Determine the [X, Y] coordinate at the center of the cell enclosing the given text.  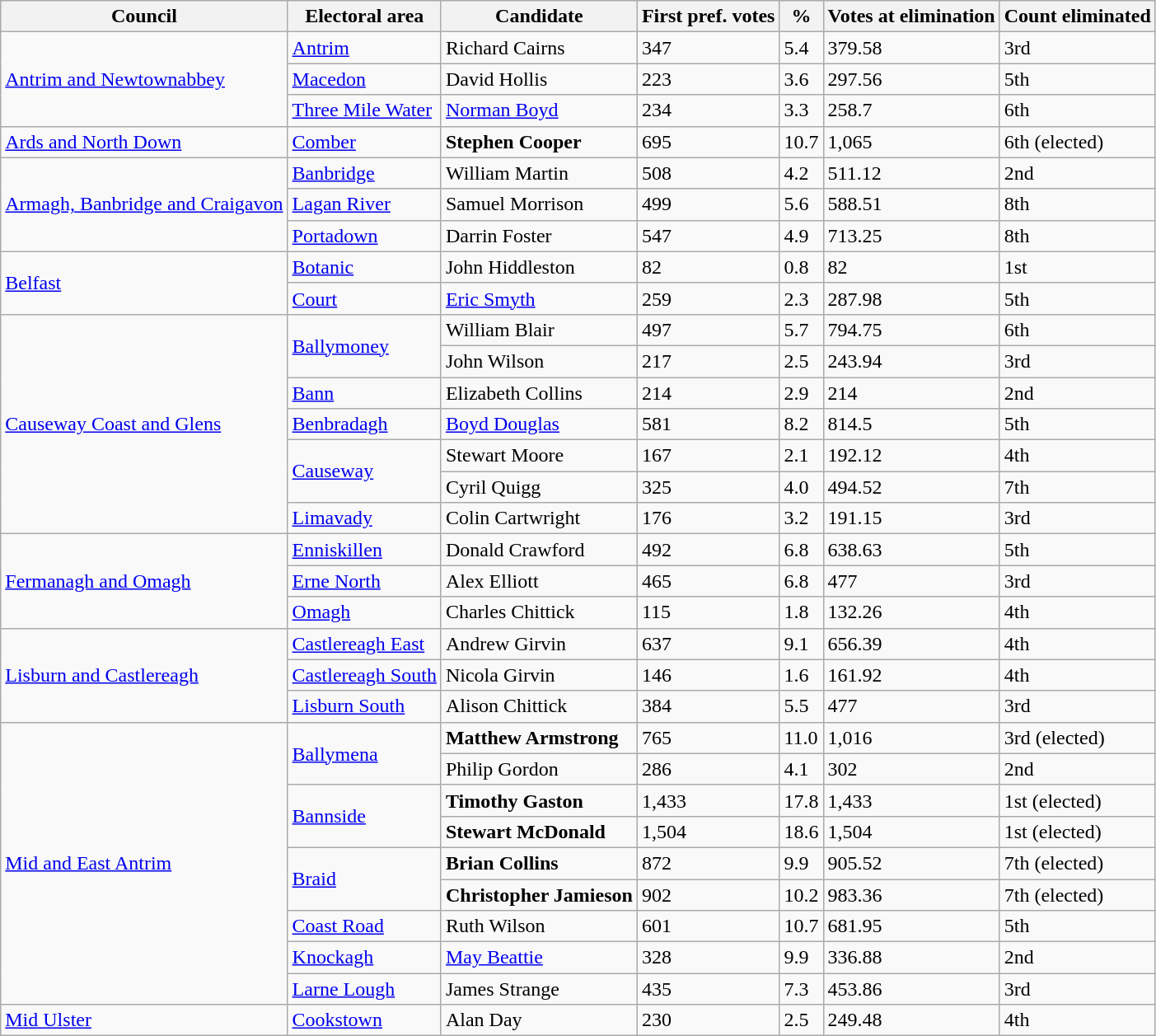
Alison Chittick [539, 706]
Matthew Armstrong [539, 738]
347 [709, 48]
3.3 [801, 110]
17.8 [801, 800]
Lisburn and Castlereagh [144, 675]
167 [709, 456]
Mid Ulster [144, 1020]
492 [709, 550]
286 [709, 769]
2.3 [801, 298]
5.6 [801, 204]
905.52 [911, 863]
Causeway [364, 471]
Limavady [364, 518]
Coast Road [364, 926]
191.15 [911, 518]
Fermanagh and Omagh [144, 581]
% [801, 16]
328 [709, 958]
First pref. votes [709, 16]
176 [709, 518]
115 [709, 612]
983.36 [911, 894]
5.5 [801, 706]
297.56 [911, 79]
Council [144, 16]
379.58 [911, 48]
Cookstown [364, 1020]
Christopher Jamieson [539, 894]
601 [709, 926]
1,016 [911, 738]
John Hiddleston [539, 267]
Belfast [144, 283]
18.6 [801, 832]
4.2 [801, 173]
Lagan River [364, 204]
465 [709, 581]
Castlereagh East [364, 644]
Omagh [364, 612]
Cyril Quigg [539, 487]
497 [709, 330]
453.86 [911, 989]
6th (elected) [1078, 142]
10.2 [801, 894]
4.9 [801, 236]
511.12 [911, 173]
Stewart McDonald [539, 832]
Stephen Cooper [539, 142]
243.94 [911, 361]
Stewart Moore [539, 456]
638.63 [911, 550]
Brian Collins [539, 863]
Alex Elliott [539, 581]
9.1 [801, 644]
Ballymena [364, 753]
581 [709, 424]
Donald Crawford [539, 550]
Causeway Coast and Glens [144, 424]
656.39 [911, 644]
234 [709, 110]
794.75 [911, 330]
Botanic [364, 267]
336.88 [911, 958]
Macedon [364, 79]
David Hollis [539, 79]
James Strange [539, 989]
588.51 [911, 204]
Bann [364, 393]
249.48 [911, 1020]
Nicola Girvin [539, 675]
4.0 [801, 487]
259 [709, 298]
192.12 [911, 456]
287.98 [911, 298]
Andrew Girvin [539, 644]
5.4 [801, 48]
494.52 [911, 487]
Enniskillen [364, 550]
7th [1078, 487]
161.92 [911, 675]
3.6 [801, 79]
3rd (elected) [1078, 738]
1st [1078, 267]
Portadown [364, 236]
Candidate [539, 16]
William Martin [539, 173]
1.8 [801, 612]
Lisburn South [364, 706]
8.2 [801, 424]
Castlereagh South [364, 675]
Boyd Douglas [539, 424]
Eric Smyth [539, 298]
Antrim and Newtownabbey [144, 79]
146 [709, 675]
384 [709, 706]
499 [709, 204]
Comber [364, 142]
Colin Cartwright [539, 518]
1,065 [911, 142]
Knockagh [364, 958]
Elizabeth Collins [539, 393]
11.0 [801, 738]
217 [709, 361]
508 [709, 173]
Charles Chittick [539, 612]
Electoral area [364, 16]
814.5 [911, 424]
547 [709, 236]
0.8 [801, 267]
872 [709, 863]
Three Mile Water [364, 110]
Ruth Wilson [539, 926]
William Blair [539, 330]
223 [709, 79]
325 [709, 487]
Count eliminated [1078, 16]
Philip Gordon [539, 769]
713.25 [911, 236]
2.1 [801, 456]
Ards and North Down [144, 142]
Armagh, Banbridge and Craigavon [144, 204]
5.7 [801, 330]
Bannside [364, 816]
302 [911, 769]
681.95 [911, 926]
Richard Cairns [539, 48]
3.2 [801, 518]
Mid and East Antrim [144, 864]
4.1 [801, 769]
765 [709, 738]
Braid [364, 879]
Votes at elimination [911, 16]
230 [709, 1020]
Erne North [364, 581]
258.7 [911, 110]
695 [709, 142]
Banbridge [364, 173]
Antrim [364, 48]
Alan Day [539, 1020]
Larne Lough [364, 989]
Benbradagh [364, 424]
1.6 [801, 675]
435 [709, 989]
Timothy Gaston [539, 800]
Darrin Foster [539, 236]
902 [709, 894]
Ballymoney [364, 345]
May Beattie [539, 958]
132.26 [911, 612]
Samuel Morrison [539, 204]
2.9 [801, 393]
John Wilson [539, 361]
Court [364, 298]
Norman Boyd [539, 110]
637 [709, 644]
7.3 [801, 989]
